Provide the [x, y] coordinate of the cell's center where the given text is located.  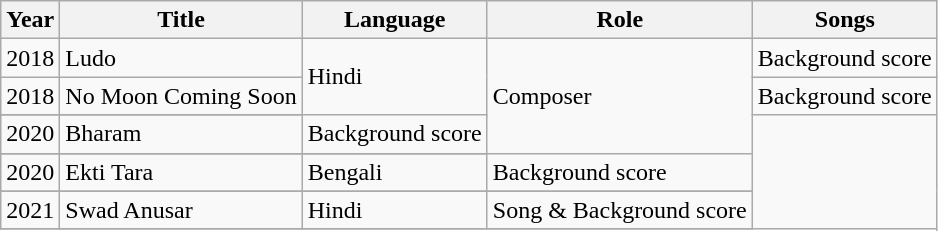
Bengali [394, 172]
Songs [844, 20]
Ludo [181, 58]
No Moon Coming Soon [181, 96]
Language [394, 20]
Role [620, 20]
Swad Anusar [181, 210]
Title [181, 20]
Bharam [181, 134]
Composer [620, 96]
Ekti Tara [181, 172]
Year [30, 20]
Song & Background score [620, 210]
2021 [30, 210]
